Detect which cell encompasses the target text, then output its [x, y] center coordinate. 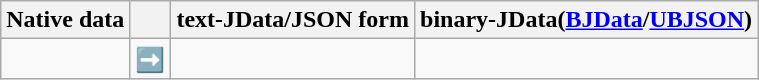
text-JData/JSON form [293, 20]
➡️ [150, 59]
binary-JData(BJData/UBJSON) [586, 20]
Native data [66, 20]
